Extract the (x, y) coordinate from the center of the cell holding the provided text.  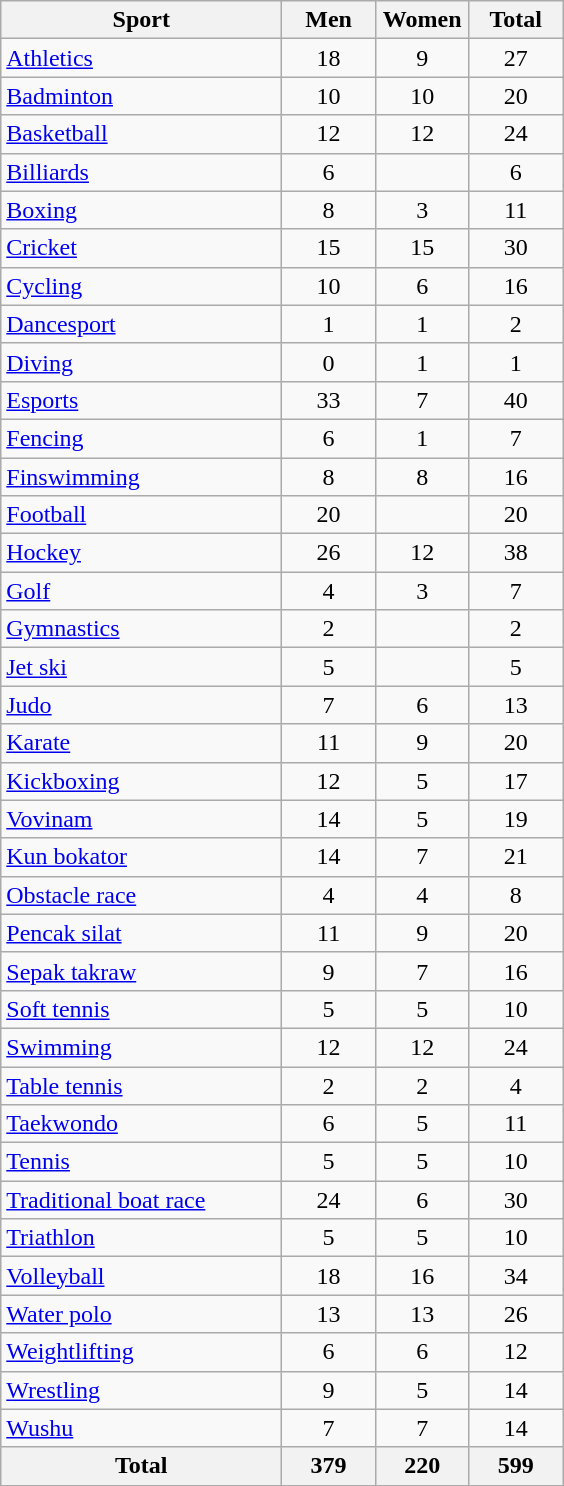
27 (516, 58)
Tennis (142, 1162)
Sepak takraw (142, 971)
Golf (142, 591)
Weightlifting (142, 1352)
Hockey (142, 553)
Vovinam (142, 819)
Taekwondo (142, 1124)
Football (142, 515)
Soft tennis (142, 1009)
17 (516, 781)
40 (516, 400)
21 (516, 857)
Pencak silat (142, 933)
Sport (142, 20)
379 (329, 1466)
Esports (142, 400)
Diving (142, 362)
19 (516, 819)
Triathlon (142, 1238)
0 (329, 362)
Volleyball (142, 1276)
Judo (142, 705)
Jet ski (142, 667)
Badminton (142, 96)
Wushu (142, 1428)
Boxing (142, 210)
Men (329, 20)
33 (329, 400)
Cricket (142, 248)
Fencing (142, 438)
38 (516, 553)
Kickboxing (142, 781)
Basketball (142, 134)
Athletics (142, 58)
Billiards (142, 172)
Karate (142, 743)
Finswimming (142, 477)
Kun bokator (142, 857)
Dancesport (142, 324)
34 (516, 1276)
Gymnastics (142, 629)
Water polo (142, 1314)
Table tennis (142, 1085)
Obstacle race (142, 895)
Traditional boat race (142, 1200)
Cycling (142, 286)
Women (422, 20)
220 (422, 1466)
599 (516, 1466)
Swimming (142, 1047)
Wrestling (142, 1390)
